Locate the cell with the specified text and output its (x, y) center coordinate. 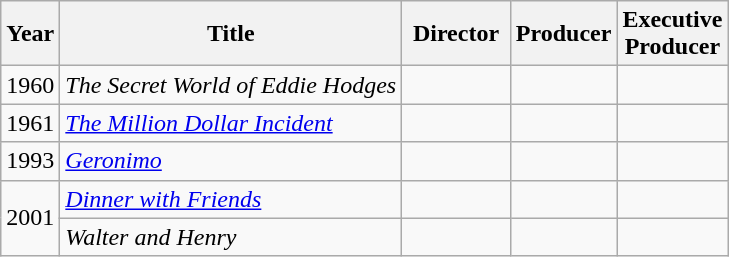
1960 (30, 85)
ExecutiveProducer (672, 34)
Dinner with Friends (231, 199)
2001 (30, 218)
1961 (30, 123)
The Million Dollar Incident (231, 123)
Title (231, 34)
The Secret World of Eddie Hodges (231, 85)
Director (456, 34)
Geronimo (231, 161)
Year (30, 34)
Walter and Henry (231, 237)
Producer (564, 34)
1993 (30, 161)
